Return (x, y) of the center of cell containing provided text 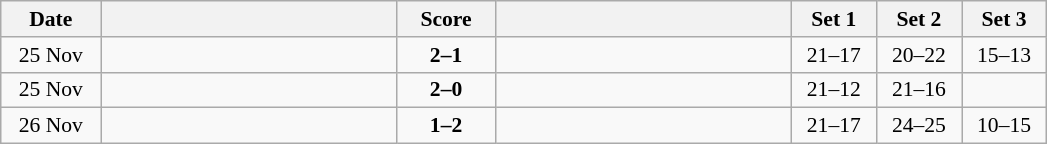
2–0 (446, 90)
24–25 (918, 126)
15–13 (1004, 55)
2–1 (446, 55)
1–2 (446, 126)
10–15 (1004, 126)
21–12 (834, 90)
Set 1 (834, 19)
Score (446, 19)
21–16 (918, 90)
Set 2 (918, 19)
Date (51, 19)
20–22 (918, 55)
26 Nov (51, 126)
Set 3 (1004, 19)
